Output the [x, y] coordinate of the center of the cell containing the given text.  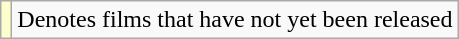
Denotes films that have not yet been released [235, 20]
